Extract the (X, Y) coordinate from the center of the cell holding the provided text.  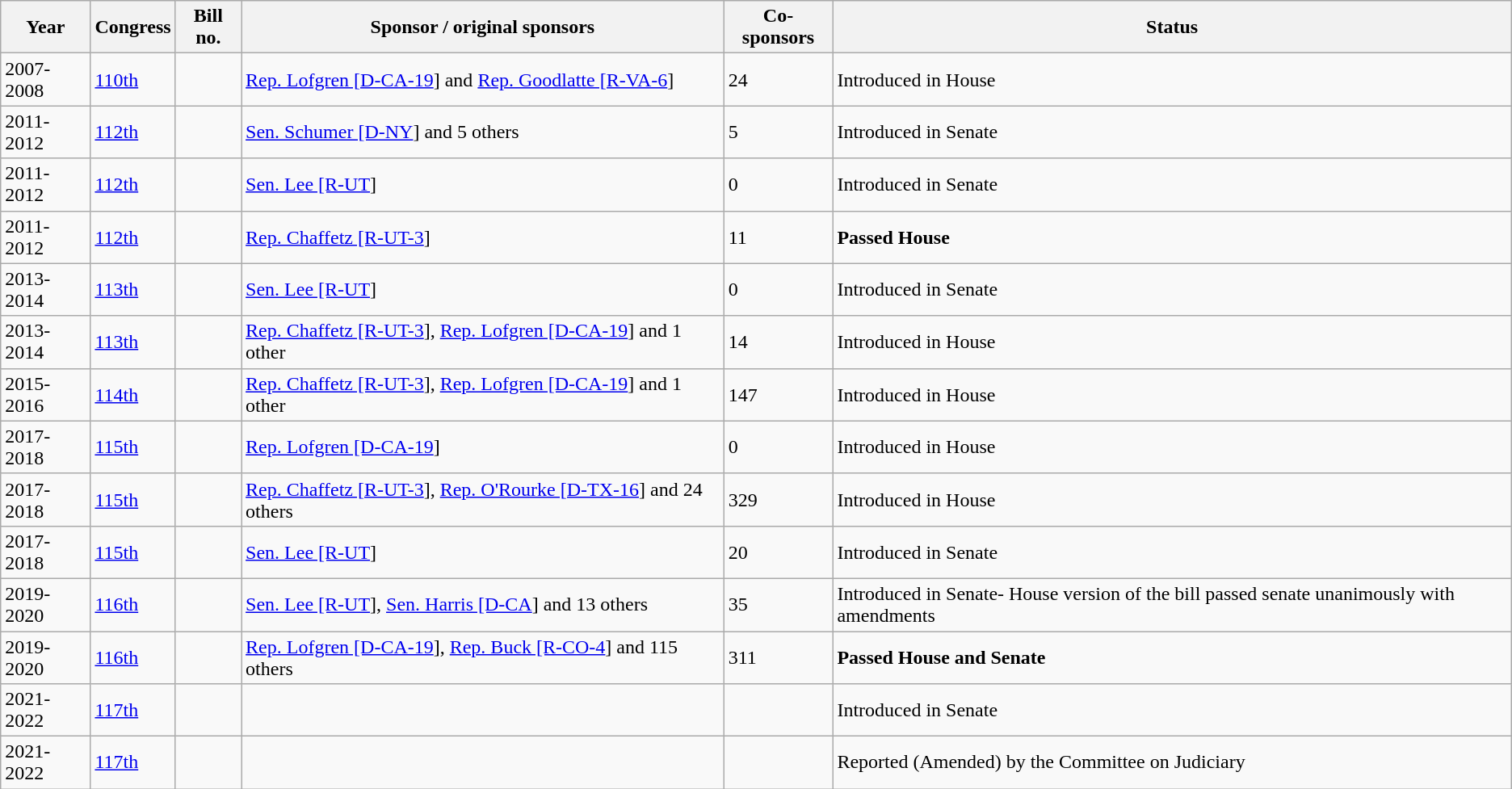
Introduced in Senate- House version of the bill passed senate unanimously with amendments (1172, 604)
Status (1172, 27)
Rep. Chaffetz [R-UT-3] (483, 237)
Rep. Lofgren [D-CA-19] (483, 447)
Bill no. (208, 27)
Passed House (1172, 237)
24 (779, 79)
Rep. Lofgren [D-CA-19] and Rep. Goodlatte [R-VA-6] (483, 79)
Co-sponsors (779, 27)
35 (779, 604)
Sen. Lee [R-UT], Sen. Harris [D-CA] and 13 others (483, 604)
11 (779, 237)
Congress (132, 27)
114th (132, 394)
110th (132, 79)
Rep. Chaffetz [R-UT-3], Rep. O'Rourke [D-TX-16] and 24 others (483, 499)
329 (779, 499)
147 (779, 394)
Year (45, 27)
311 (779, 657)
5 (779, 132)
20 (779, 552)
2007-2008 (45, 79)
Reported (Amended) by the Committee on Judiciary (1172, 762)
Sen. Schumer [D-NY] and 5 others (483, 132)
14 (779, 342)
Rep. Lofgren [D-CA-19], Rep. Buck [R-CO-4] and 115 others (483, 657)
2015-2016 (45, 394)
Passed House and Senate (1172, 657)
Sponsor / original sponsors (483, 27)
